Detect which cell encompasses the target text, then output its [X, Y] center coordinate. 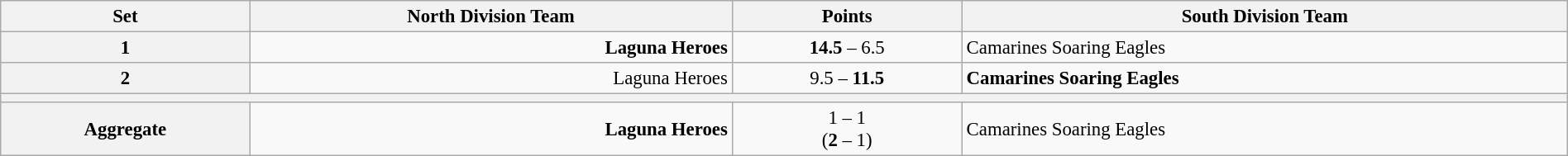
Aggregate [126, 129]
Set [126, 17]
North Division Team [491, 17]
2 [126, 78]
Points [847, 17]
14.5 – 6.5 [847, 48]
9.5 – 11.5 [847, 78]
1 – 1(2 – 1) [847, 129]
South Division Team [1264, 17]
1 [126, 48]
